Capture the cell that displays the provided text and extract its (x, y) central coordinate. 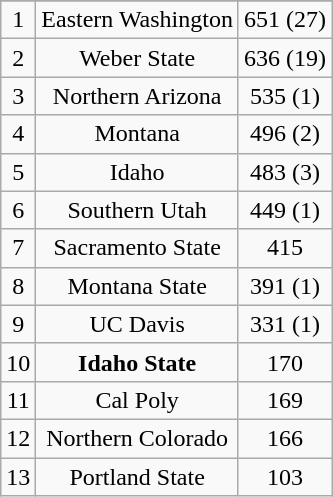
391 (1) (284, 286)
Sacramento State (138, 248)
12 (18, 438)
2 (18, 58)
Southern Utah (138, 210)
UC Davis (138, 324)
Montana (138, 134)
415 (284, 248)
449 (1) (284, 210)
1 (18, 20)
535 (1) (284, 96)
636 (19) (284, 58)
5 (18, 172)
3 (18, 96)
651 (27) (284, 20)
Idaho (138, 172)
483 (3) (284, 172)
10 (18, 362)
Eastern Washington (138, 20)
Portland State (138, 477)
103 (284, 477)
Montana State (138, 286)
169 (284, 400)
9 (18, 324)
8 (18, 286)
Weber State (138, 58)
170 (284, 362)
11 (18, 400)
496 (2) (284, 134)
166 (284, 438)
6 (18, 210)
331 (1) (284, 324)
Northern Colorado (138, 438)
7 (18, 248)
4 (18, 134)
Idaho State (138, 362)
Northern Arizona (138, 96)
Cal Poly (138, 400)
13 (18, 477)
